Identify which cell holds the provided text, then report its [x, y] central coordinate. 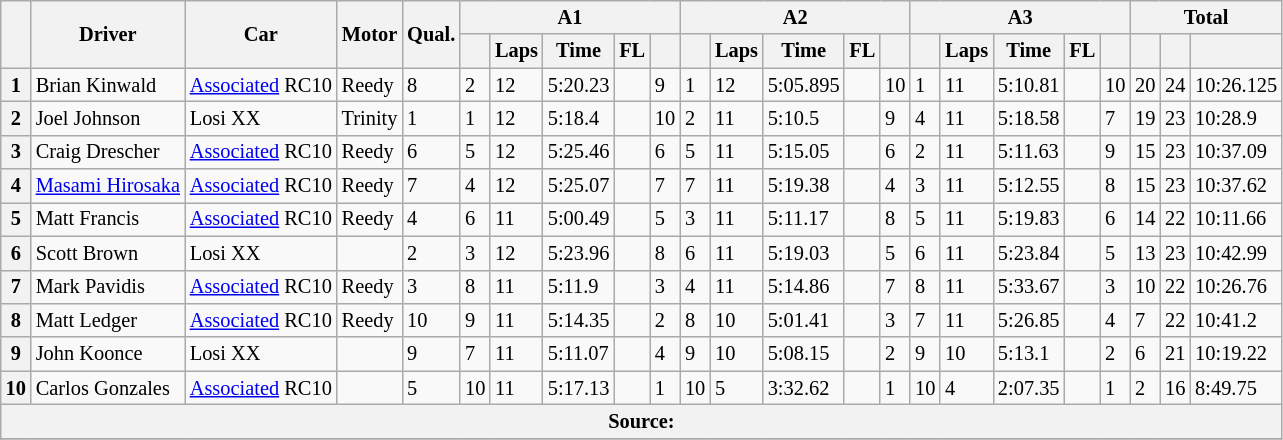
Matt Francis [108, 219]
10:42.99 [1236, 253]
10:37.09 [1236, 152]
5:11.17 [804, 219]
8:49.75 [1236, 388]
5:00.49 [578, 219]
5:33.67 [1028, 287]
10:28.9 [1236, 118]
24 [1175, 85]
21 [1175, 354]
Brian Kinwald [108, 85]
5:11.63 [1028, 152]
5:19.83 [1028, 219]
10:26.125 [1236, 85]
A3 [1020, 17]
A2 [795, 17]
A1 [570, 17]
20 [1145, 85]
Motor [370, 34]
10:26.76 [1236, 287]
10:19.22 [1236, 354]
Driver [108, 34]
5:19.03 [804, 253]
Total [1206, 17]
5:08.15 [804, 354]
5:19.38 [804, 186]
5:14.35 [578, 320]
5:17.13 [578, 388]
16 [1175, 388]
2:07.35 [1028, 388]
Mark Pavidis [108, 287]
Trinity [370, 118]
5:12.55 [1028, 186]
14 [1145, 219]
Scott Brown [108, 253]
5:25.46 [578, 152]
Masami Hirosaka [108, 186]
5:15.05 [804, 152]
5:11.9 [578, 287]
John Koonce [108, 354]
5:23.84 [1028, 253]
5:18.58 [1028, 118]
5:18.4 [578, 118]
Joel Johnson [108, 118]
5:13.1 [1028, 354]
5:25.07 [578, 186]
Qual. [431, 34]
5:14.86 [804, 287]
Carlos Gonzales [108, 388]
19 [1145, 118]
Source: [642, 421]
5:01.41 [804, 320]
5:11.07 [578, 354]
Matt Ledger [108, 320]
10:41.2 [1236, 320]
13 [1145, 253]
5:26.85 [1028, 320]
Car [261, 34]
10:11.66 [1236, 219]
Craig Drescher [108, 152]
3:32.62 [804, 388]
5:20.23 [578, 85]
10:37.62 [1236, 186]
5:10.5 [804, 118]
5:23.96 [578, 253]
5:10.81 [1028, 85]
5:05.895 [804, 85]
